Pinpoint the cell where the given text exists, returning its [x, y] midpoint coordinate. 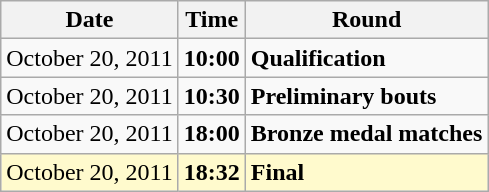
Qualification [366, 58]
Final [366, 172]
Bronze medal matches [366, 134]
18:00 [212, 134]
18:32 [212, 172]
10:30 [212, 96]
Round [366, 20]
Preliminary bouts [366, 96]
10:00 [212, 58]
Time [212, 20]
Date [90, 20]
